Find where the given text appears and provide that cell's center as (x, y) coordinate. 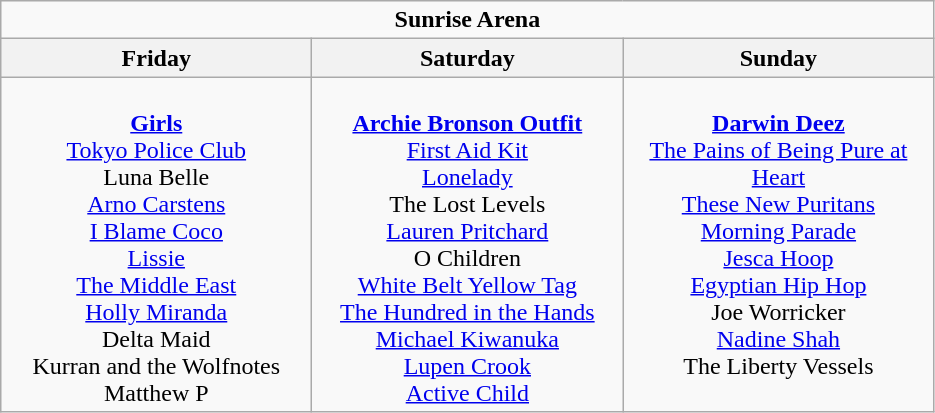
Saturday (468, 58)
Friday (156, 58)
Girls Tokyo Police Club Luna Belle Arno Carstens I Blame Coco Lissie The Middle East Holly Miranda Delta Maid Kurran and the Wolfnotes Matthew P (156, 244)
Sunday (778, 58)
Sunrise Arena (468, 20)
